Pinpoint the cell where the given text exists, returning its (X, Y) midpoint coordinate. 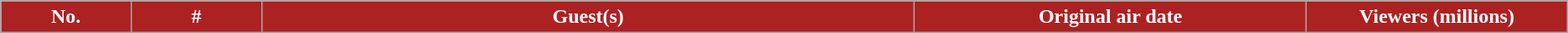
# (197, 17)
Viewers (millions) (1436, 17)
Original air date (1111, 17)
Guest(s) (588, 17)
No. (66, 17)
